Identify which cell holds the provided text, then report its (X, Y) central coordinate. 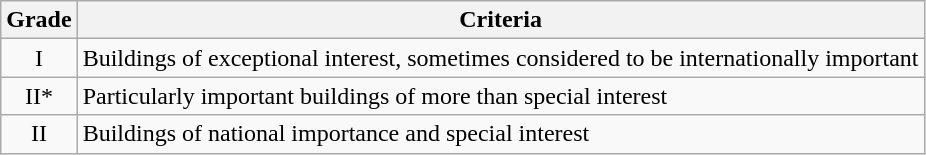
II (39, 134)
Buildings of exceptional interest, sometimes considered to be internationally important (500, 58)
Criteria (500, 20)
Grade (39, 20)
Buildings of national importance and special interest (500, 134)
II* (39, 96)
I (39, 58)
Particularly important buildings of more than special interest (500, 96)
